For the text-containing cell, return its midpoint in [x, y] coordinate format. 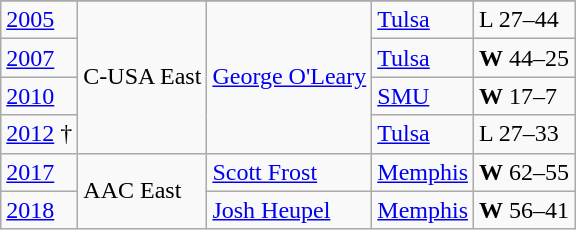
W 62–55 [524, 172]
2017 [40, 172]
2005 [40, 20]
SMU [423, 96]
L 27–44 [524, 20]
AAC East [142, 191]
Scott Frost [290, 172]
L 27–33 [524, 134]
2007 [40, 58]
Josh Heupel [290, 210]
2018 [40, 210]
George O'Leary [290, 77]
W 56–41 [524, 210]
C-USA East [142, 77]
W 44–25 [524, 58]
2010 [40, 96]
W 17–7 [524, 96]
2012 † [40, 134]
